From the cell containing the given text, extract its center point as [x, y] coordinate. 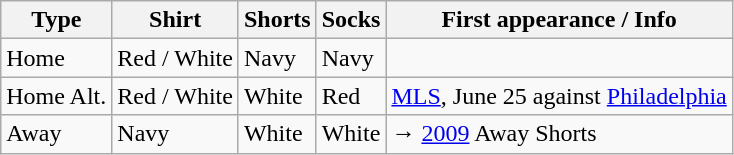
→ 2009 Away Shorts [559, 134]
Shirt [176, 20]
First appearance / Info [559, 20]
Red [351, 96]
Socks [351, 20]
Home [56, 58]
Home Alt. [56, 96]
MLS, June 25 against Philadelphia [559, 96]
Shorts [277, 20]
Away [56, 134]
Type [56, 20]
